Find where the given text appears and provide that cell's center as (x, y) coordinate. 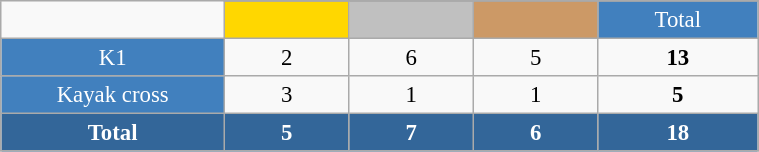
13 (678, 58)
7 (411, 133)
2 (287, 58)
18 (678, 133)
Kayak cross (113, 95)
3 (287, 95)
K1 (113, 58)
